Capture the cell that displays the provided text and extract its [x, y] central coordinate. 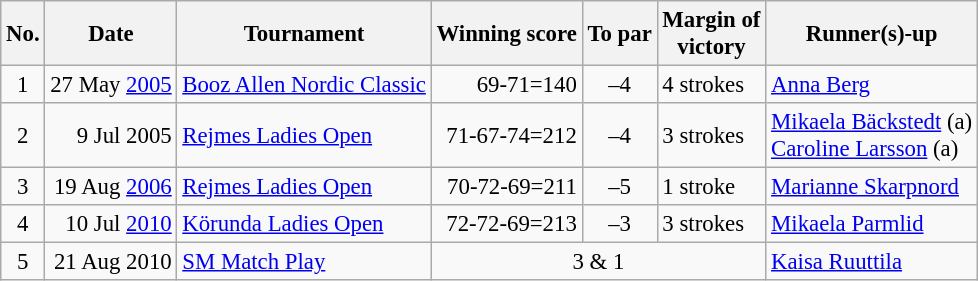
5 [23, 262]
Date [111, 34]
3 & 1 [598, 262]
No. [23, 34]
–3 [620, 224]
Runner(s)-up [872, 34]
Mikaela Parmlid [872, 224]
69-71=140 [506, 85]
SM Match Play [304, 262]
27 May 2005 [111, 85]
4 strokes [712, 85]
Margin ofvictory [712, 34]
Anna Berg [872, 85]
Marianne Skarpnord [872, 187]
9 Jul 2005 [111, 136]
Körunda Ladies Open [304, 224]
Mikaela Bäckstedt (a) Caroline Larsson (a) [872, 136]
10 Jul 2010 [111, 224]
Kaisa Ruuttila [872, 262]
1 [23, 85]
19 Aug 2006 [111, 187]
21 Aug 2010 [111, 262]
2 [23, 136]
70-72-69=211 [506, 187]
3 [23, 187]
4 [23, 224]
Booz Allen Nordic Classic [304, 85]
–5 [620, 187]
71-67-74=212 [506, 136]
1 stroke [712, 187]
Tournament [304, 34]
72-72-69=213 [506, 224]
Winning score [506, 34]
To par [620, 34]
